For the text-containing cell, return its midpoint in (x, y) coordinate format. 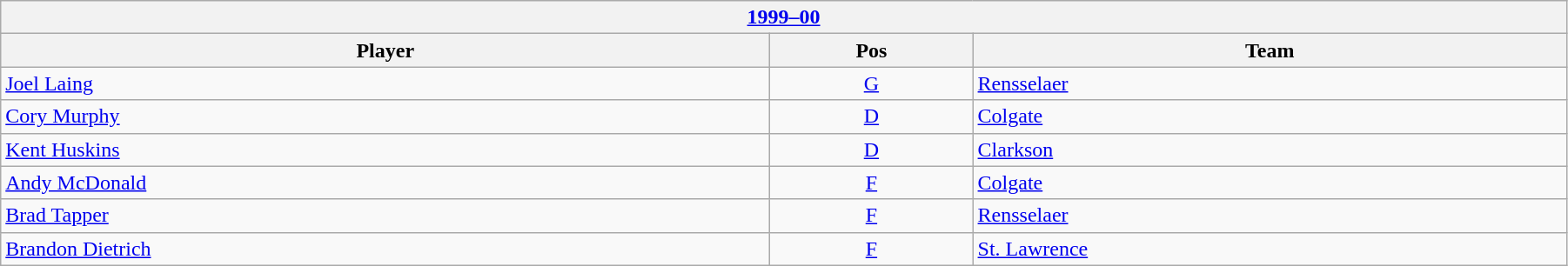
1999–00 (784, 17)
Pos (872, 50)
Brad Tapper (385, 216)
Brandon Dietrich (385, 249)
Andy McDonald (385, 183)
Cory Murphy (385, 116)
Player (385, 50)
G (872, 83)
Joel Laing (385, 83)
Clarkson (1270, 150)
Team (1270, 50)
Kent Huskins (385, 150)
St. Lawrence (1270, 249)
